Output the (X, Y) coordinate of the center of the cell containing the given text.  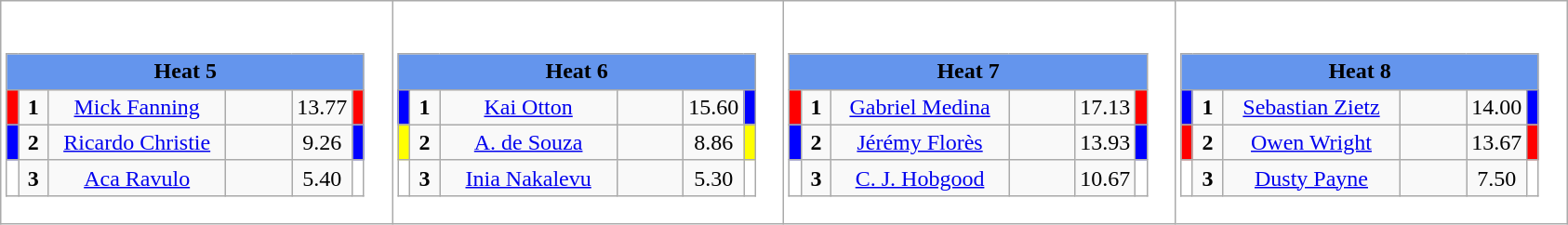
5.30 (714, 178)
13.93 (1105, 142)
A. de Souza (528, 142)
Mick Fanning (138, 107)
Ricardo Christie (138, 142)
8.86 (714, 142)
Jérémy Florès (921, 142)
Kai Otton (528, 107)
5.40 (322, 178)
Owen Wright (1311, 142)
14.00 (1497, 107)
15.60 (714, 107)
Sebastian Zietz (1311, 107)
C. J. Hobgood (921, 178)
Heat 6 (577, 72)
Heat 6 1 Kai Otton 15.60 2 A. de Souza 8.86 3 Inia Nakalevu 5.30 (588, 112)
Dusty Payne (1311, 178)
Heat 7 1 Gabriel Medina 17.13 2 Jérémy Florès 13.93 3 C. J. Hobgood 10.67 (980, 112)
10.67 (1105, 178)
Gabriel Medina (921, 107)
Aca Ravulo (138, 178)
7.50 (1497, 178)
13.77 (322, 107)
Heat 7 (968, 72)
Heat 8 1 Sebastian Zietz 14.00 2 Owen Wright 13.67 3 Dusty Payne 7.50 (1371, 112)
17.13 (1105, 107)
Inia Nakalevu (528, 178)
Heat 8 (1360, 72)
9.26 (322, 142)
13.67 (1497, 142)
Heat 5 (185, 72)
Heat 5 1 Mick Fanning 13.77 2 Ricardo Christie 9.26 3 Aca Ravulo 5.40 (197, 112)
